Identify which cell holds the provided text, then report its [x, y] central coordinate. 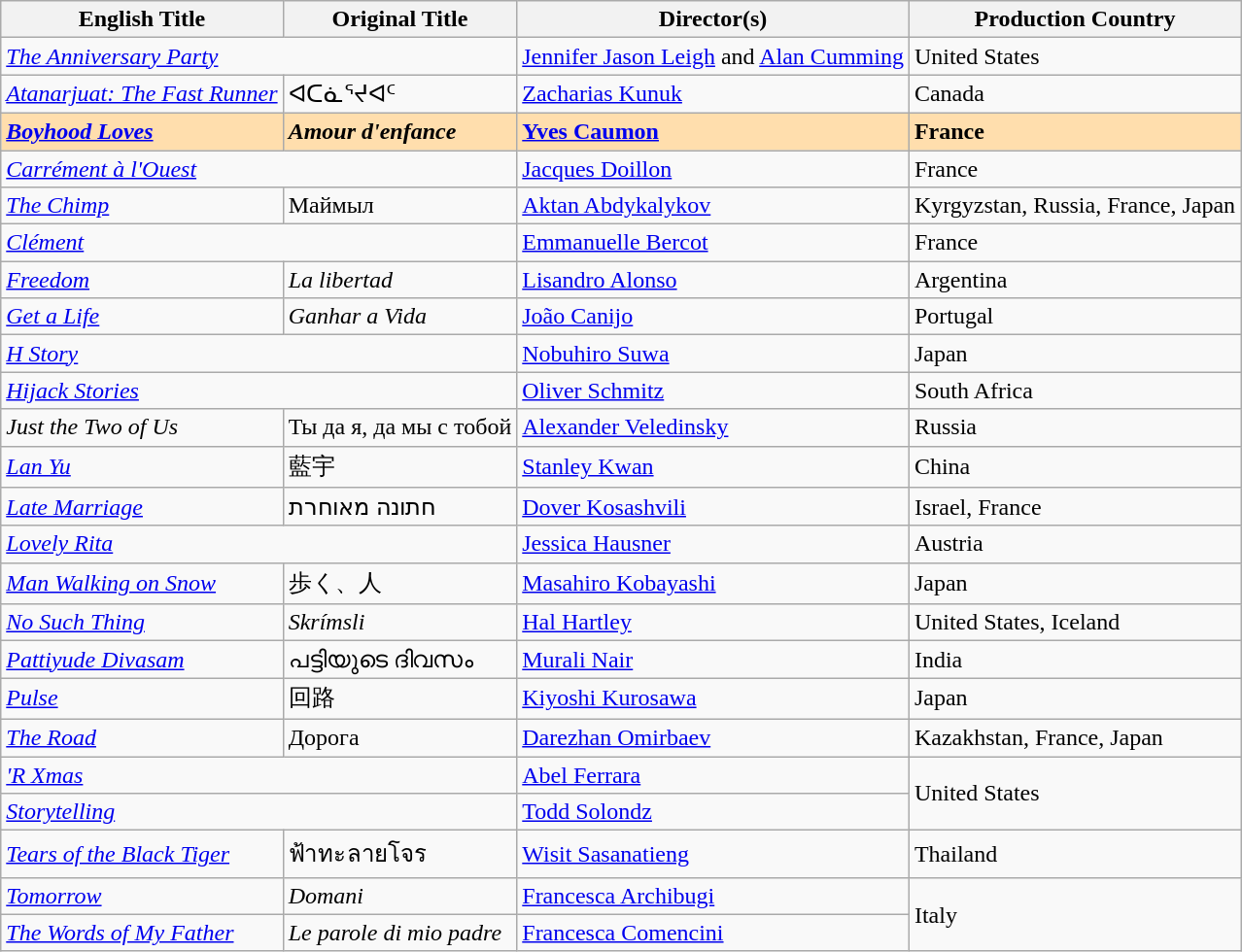
Clément [259, 243]
United States, Iceland [1075, 623]
Lisandro Alonso [713, 280]
Ganhar a Vida [400, 317]
Jessica Hausner [713, 544]
Tomorrow [142, 896]
No Such Thing [142, 623]
Amour d'enfance [400, 131]
Jennifer Jason Leigh and Alan Cumming [713, 56]
La libertad [400, 280]
China [1075, 466]
Boyhood Loves [142, 131]
Domani [400, 896]
Zacharias Kunuk [713, 94]
Man Walking on Snow [142, 583]
Director(s) [713, 19]
ᐊᑕᓈᕐᔪᐊᑦ [400, 94]
Carrément à l'Ouest [259, 168]
Emmanuelle Bercot [713, 243]
歩く、人 [400, 583]
ฟ้าทะลายโจร [400, 855]
Dover Kosashvili [713, 507]
Skrímsli [400, 623]
South Africa [1075, 391]
Ты да я, да мы с тобой [400, 427]
Lan Yu [142, 466]
Oliver Schmitz [713, 391]
The Chimp [142, 206]
Pattiyude Divasam [142, 660]
Murali Nair [713, 660]
Todd Solondz [713, 812]
പട്ടിയുടെ ദിവസം [400, 660]
回路 [400, 699]
Freedom [142, 280]
Portugal [1075, 317]
Wisit Sasanatieng [713, 855]
The Anniversary Party [259, 56]
Aktan Abdykalykov [713, 206]
Lovely Rita [259, 544]
Atanarjuat: The Fast Runner [142, 94]
Thailand [1075, 855]
Masahiro Kobayashi [713, 583]
Just the Two of Us [142, 427]
Storytelling [259, 812]
Canada [1075, 94]
Pulse [142, 699]
Tears of the Black Tiger [142, 855]
Production Country [1075, 19]
'R Xmas [259, 774]
Argentina [1075, 280]
Alexander Veledinsky [713, 427]
Late Marriage [142, 507]
Darezhan Omirbaev [713, 737]
Yves Caumon [713, 131]
Маймыл [400, 206]
Get a Life [142, 317]
Russia [1075, 427]
Israel, France [1075, 507]
Francesca Comencini [713, 933]
Italy [1075, 914]
藍宇 [400, 466]
The Words of My Father [142, 933]
Kiyoshi Kurosawa [713, 699]
Le parole di mio padre [400, 933]
Kazakhstan, France, Japan [1075, 737]
Abel Ferrara [713, 774]
English Title [142, 19]
India [1075, 660]
Original Title [400, 19]
Stanley Kwan [713, 466]
Hijack Stories [259, 391]
João Canijo [713, 317]
Дорога [400, 737]
Austria [1075, 544]
Hal Hartley [713, 623]
Jacques Doillon [713, 168]
Nobuhiro Suwa [713, 354]
Francesca Archibugi [713, 896]
H Story [259, 354]
The Road [142, 737]
Kyrgyzstan, Russia, France, Japan [1075, 206]
חתונה מאוחרת [400, 507]
